Return (x, y) of the center of cell containing provided text 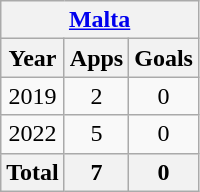
Year (33, 58)
2019 (33, 96)
2 (96, 96)
Apps (96, 58)
5 (96, 134)
Goals (164, 58)
Malta (100, 20)
7 (96, 172)
Total (33, 172)
2022 (33, 134)
